Capture the cell that displays the provided text and extract its [x, y] central coordinate. 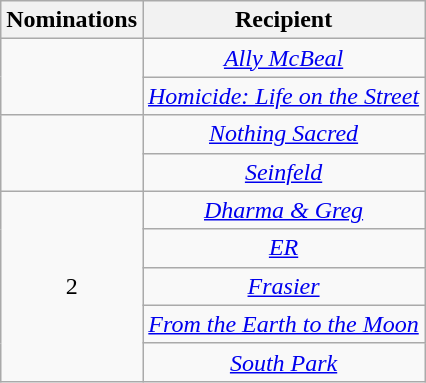
Recipient [283, 20]
2 [72, 286]
Nothing Sacred [283, 134]
Nominations [72, 20]
Seinfeld [283, 172]
Ally McBeal [283, 58]
South Park [283, 362]
Frasier [283, 286]
ER [283, 248]
Homicide: Life on the Street [283, 96]
Dharma & Greg [283, 210]
From the Earth to the Moon [283, 324]
